Detect which cell encompasses the target text, then output its (X, Y) center coordinate. 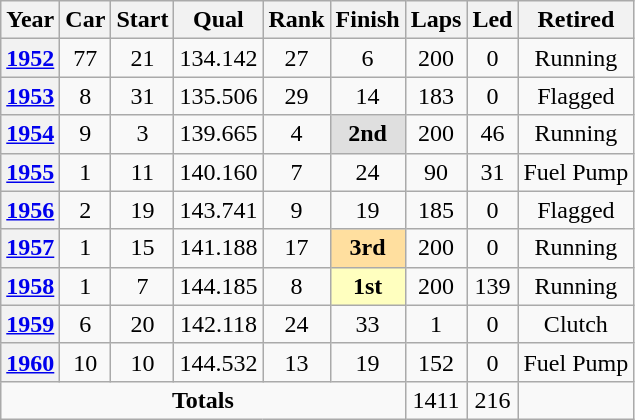
17 (296, 248)
135.506 (218, 96)
1st (368, 286)
3 (142, 134)
1960 (30, 362)
2nd (368, 134)
216 (492, 400)
46 (492, 134)
Retired (576, 20)
142.118 (218, 324)
Qual (218, 20)
139 (492, 286)
143.741 (218, 210)
Totals (203, 400)
Laps (436, 20)
152 (436, 362)
139.665 (218, 134)
Rank (296, 20)
1958 (30, 286)
1957 (30, 248)
144.532 (218, 362)
29 (296, 96)
2 (86, 210)
15 (142, 248)
20 (142, 324)
4 (296, 134)
33 (368, 324)
Year (30, 20)
21 (142, 58)
1955 (30, 172)
183 (436, 96)
1952 (30, 58)
11 (142, 172)
90 (436, 172)
144.185 (218, 286)
1959 (30, 324)
1411 (436, 400)
13 (296, 362)
Car (86, 20)
77 (86, 58)
1953 (30, 96)
141.188 (218, 248)
185 (436, 210)
Clutch (576, 324)
134.142 (218, 58)
14 (368, 96)
1956 (30, 210)
Finish (368, 20)
3rd (368, 248)
Led (492, 20)
27 (296, 58)
Start (142, 20)
140.160 (218, 172)
1954 (30, 134)
